For the text-containing cell, return its midpoint in (X, Y) coordinate format. 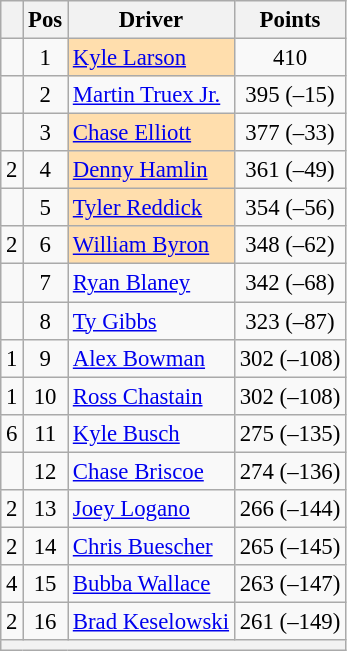
15 (46, 584)
410 (290, 58)
Martin Truex Jr. (152, 95)
Chase Elliott (152, 133)
Alex Bowman (152, 358)
Ross Chastain (152, 396)
Points (290, 20)
Chase Briscoe (152, 471)
12 (46, 471)
263 (–147) (290, 584)
8 (46, 321)
274 (–136) (290, 471)
Joey Logano (152, 509)
265 (–145) (290, 546)
11 (46, 433)
Kyle Larson (152, 58)
275 (–135) (290, 433)
377 (–33) (290, 133)
342 (–68) (290, 283)
266 (–144) (290, 509)
14 (46, 546)
7 (46, 283)
Chris Buescher (152, 546)
Driver (152, 20)
3 (46, 133)
5 (46, 208)
261 (–149) (290, 621)
348 (–62) (290, 245)
William Byron (152, 245)
16 (46, 621)
Kyle Busch (152, 433)
361 (–49) (290, 170)
Brad Keselowski (152, 621)
395 (–15) (290, 95)
Ryan Blaney (152, 283)
323 (–87) (290, 321)
Denny Hamlin (152, 170)
Ty Gibbs (152, 321)
13 (46, 509)
Tyler Reddick (152, 208)
Pos (46, 20)
354 (–56) (290, 208)
9 (46, 358)
10 (46, 396)
Bubba Wallace (152, 584)
